Identify which cell holds the provided text, then report its [x, y] central coordinate. 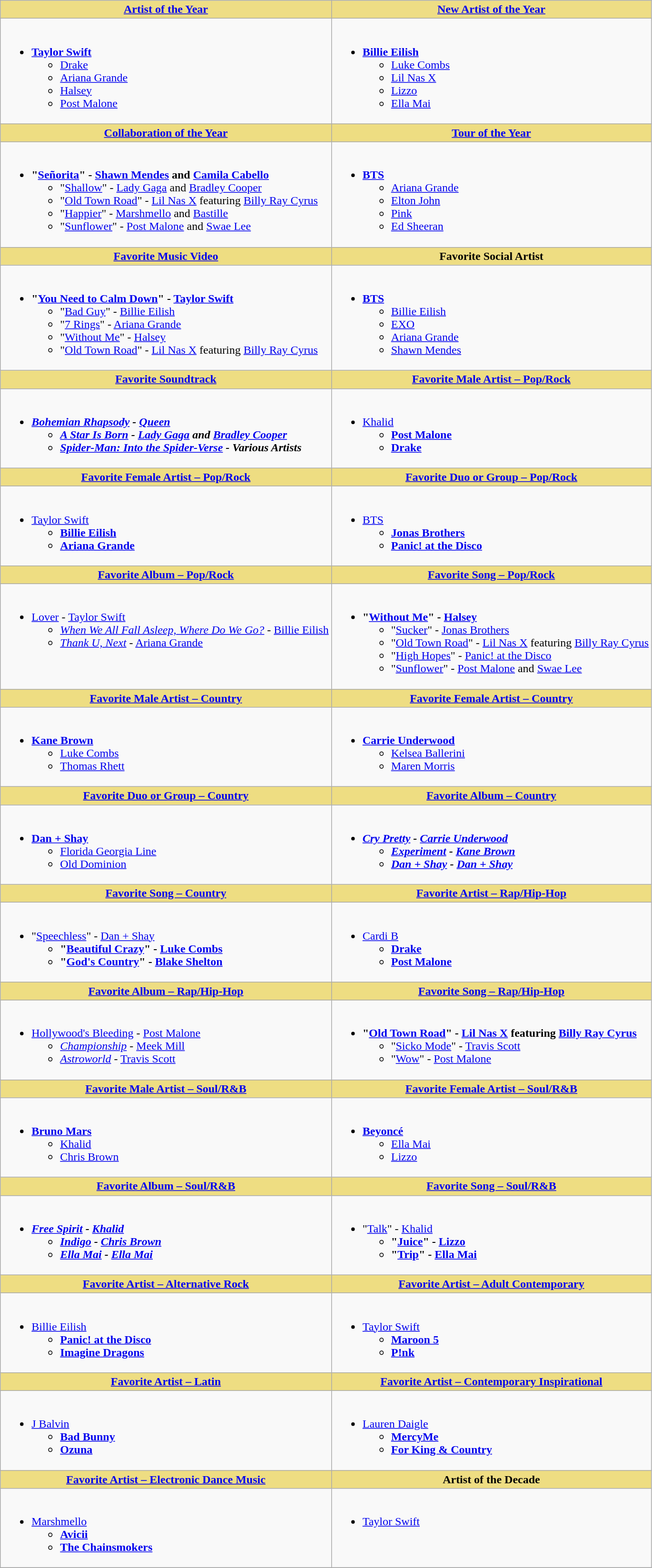
Lauren DaigleMercyMeFor King & Country [491, 1430]
Favorite Female Artist – Pop/Rock [166, 477]
"Speechless" - Dan + Shay"Beautiful Crazy" - Luke Combs"God's Country" - Blake Shelton [166, 943]
Tour of the Year [491, 133]
Favorite Soundtrack [166, 379]
Favorite Album – Country [491, 796]
New Artist of the Year [491, 10]
KhalidPost MaloneDrake [491, 428]
Favorite Artist – Adult Contemporary [491, 1284]
Favorite Male Artist – Country [166, 698]
Favorite Song – Rap/Hip-Hop [491, 991]
Bohemian Rhapsody - QueenA Star Is Born - Lady Gaga and Bradley CooperSpider-Man: Into the Spider-Verse - Various Artists [166, 428]
Cardi BDrakePost Malone [491, 943]
Hollywood's Bleeding - Post MaloneChampionship - Meek MillAstroworld - Travis Scott [166, 1040]
J BalvinBad BunnyOzuna [166, 1430]
BTSJonas BrothersPanic! at the Disco [491, 526]
Artist of the Year [166, 10]
BTSAriana GrandeElton JohnPinkEd Sheeran [491, 194]
Carrie UnderwoodKelsea BalleriniMaren Morris [491, 747]
Favorite Social Artist [491, 256]
Favorite Song – Soul/R&B [491, 1186]
Favorite Male Artist – Soul/R&B [166, 1089]
Cry Pretty - Carrie UnderwoodExperiment - Kane BrownDan + Shay - Dan + Shay [491, 844]
Favorite Song – Country [166, 893]
Favorite Duo or Group – Country [166, 796]
BTSBillie EilishEXOAriana GrandeShawn Mendes [491, 318]
Taylor SwiftBillie EilishAriana Grande [166, 526]
Dan + ShayFlorida Georgia LineOld Dominion [166, 844]
Favorite Artist – Electronic Dance Music [166, 1479]
Favorite Artist – Alternative Rock [166, 1284]
Favorite Album – Pop/Rock [166, 575]
Billie EilishLuke CombsLil Nas XLizzoElla Mai [491, 71]
Favorite Male Artist – Pop/Rock [491, 379]
Free Spirit - KhalidIndigo - Chris BrownElla Mai - Ella Mai [166, 1235]
MarshmelloAviciiThe Chainsmokers [166, 1528]
Favorite Music Video [166, 256]
"Old Town Road" - Lil Nas X featuring Billy Ray Cyrus"Sicko Mode" - Travis Scott"Wow" - Post Malone [491, 1040]
Taylor SwiftMaroon 5P!nk [491, 1333]
Favorite Song – Pop/Rock [491, 575]
Taylor SwiftDrakeAriana GrandeHalseyPost Malone [166, 71]
BeyoncéElla MaiLizzo [491, 1138]
Favorite Female Artist – Country [491, 698]
Kane BrownLuke CombsThomas Rhett [166, 747]
Billie EilishPanic! at the DiscoImagine Dragons [166, 1333]
Lover - Taylor SwiftWhen We All Fall Asleep, Where Do We Go? - Billie EilishThank U, Next - Ariana Grande [166, 636]
Taylor Swift [491, 1528]
Bruno MarsKhalidChris Brown [166, 1138]
Favorite Artist – Rap/Hip-Hop [491, 893]
Favorite Album – Soul/R&B [166, 1186]
Collaboration of the Year [166, 133]
"Talk" - Khalid"Juice" - Lizzo"Trip" - Ella Mai [491, 1235]
Favorite Artist – Contemporary Inspirational [491, 1381]
Favorite Album – Rap/Hip-Hop [166, 991]
Favorite Duo or Group – Pop/Rock [491, 477]
Favorite Artist – Latin [166, 1381]
Artist of the Decade [491, 1479]
Favorite Female Artist – Soul/R&B [491, 1089]
